Find where the given text appears and provide that cell's center as [x, y] coordinate. 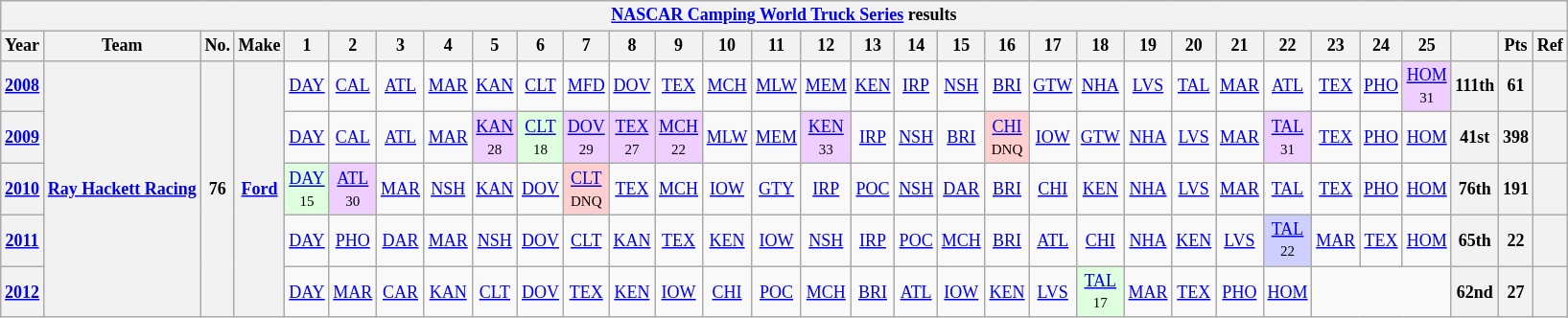
16 [1007, 46]
Year [23, 46]
Team [122, 46]
2011 [23, 240]
76th [1475, 189]
No. [217, 46]
DOV29 [586, 138]
KAN28 [495, 138]
Make [259, 46]
14 [917, 46]
76 [217, 189]
3 [401, 46]
17 [1053, 46]
398 [1516, 138]
CLTDNQ [586, 189]
18 [1101, 46]
DAY15 [307, 189]
CAR [401, 292]
24 [1381, 46]
1 [307, 46]
10 [727, 46]
MCH22 [679, 138]
41st [1475, 138]
12 [826, 46]
MFD [586, 86]
GTY [777, 189]
2 [353, 46]
65th [1475, 240]
20 [1194, 46]
15 [961, 46]
7 [586, 46]
25 [1427, 46]
5 [495, 46]
TEX27 [632, 138]
62nd [1475, 292]
CLT18 [541, 138]
CHIDNQ [1007, 138]
2012 [23, 292]
19 [1148, 46]
9 [679, 46]
HOM31 [1427, 86]
2010 [23, 189]
13 [873, 46]
2008 [23, 86]
Pts [1516, 46]
8 [632, 46]
111th [1475, 86]
TAL22 [1287, 240]
23 [1336, 46]
TAL17 [1101, 292]
TAL31 [1287, 138]
Ref [1550, 46]
6 [541, 46]
2009 [23, 138]
NASCAR Camping World Truck Series results [784, 15]
21 [1240, 46]
4 [448, 46]
Ford [259, 189]
Ray Hackett Racing [122, 189]
191 [1516, 189]
61 [1516, 86]
KEN33 [826, 138]
ATL30 [353, 189]
11 [777, 46]
27 [1516, 292]
